Extract the (X, Y) coordinate from the center of the cell holding the provided text.  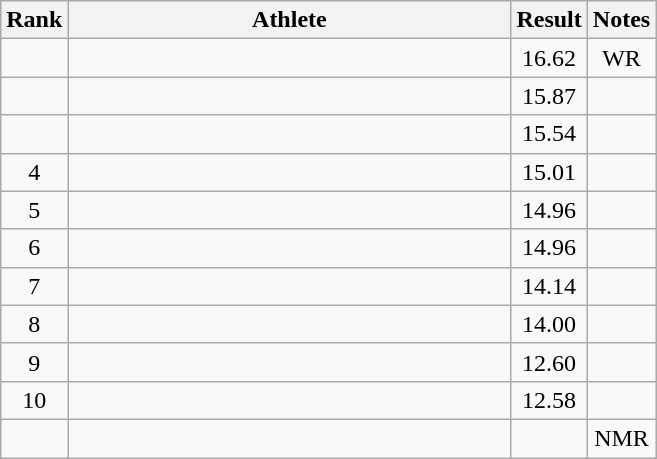
Rank (34, 20)
15.87 (549, 96)
Athlete (290, 20)
4 (34, 172)
6 (34, 248)
14.14 (549, 286)
14.00 (549, 324)
NMR (621, 438)
9 (34, 362)
5 (34, 210)
15.01 (549, 172)
7 (34, 286)
Notes (621, 20)
12.60 (549, 362)
WR (621, 58)
12.58 (549, 400)
Result (549, 20)
15.54 (549, 134)
16.62 (549, 58)
8 (34, 324)
10 (34, 400)
